Determine the (X, Y) coordinate at the center of the cell enclosing the given text.  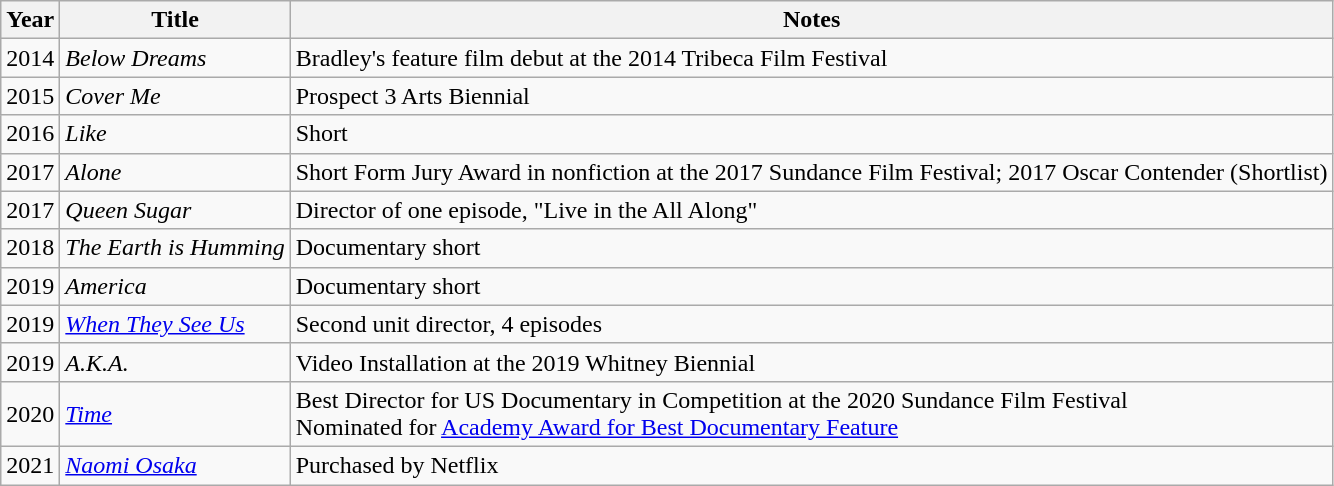
Naomi Osaka (175, 465)
Best Director for US Documentary in Competition at the 2020 Sundance Film FestivalNominated for Academy Award for Best Documentary Feature (812, 414)
A.K.A. (175, 362)
America (175, 286)
Video Installation at the 2019 Whitney Biennial (812, 362)
Time (175, 414)
Alone (175, 172)
Director of one episode, "Live in the All Along" (812, 210)
Cover Me (175, 96)
Short Form Jury Award in nonfiction at the 2017 Sundance Film Festival; 2017 Oscar Contender (Shortlist) (812, 172)
Bradley's feature film debut at the 2014 Tribeca Film Festival (812, 58)
When They See Us (175, 324)
Notes (812, 20)
Second unit director, 4 episodes (812, 324)
Year (30, 20)
2021 (30, 465)
2016 (30, 134)
2020 (30, 414)
2014 (30, 58)
Purchased by Netflix (812, 465)
Like (175, 134)
The Earth is Humming (175, 248)
Prospect 3 Arts Biennial (812, 96)
2018 (30, 248)
2015 (30, 96)
Queen Sugar (175, 210)
Below Dreams (175, 58)
Title (175, 20)
Short (812, 134)
